Search for the cell housing the specified text and yield its [x, y] center coordinate. 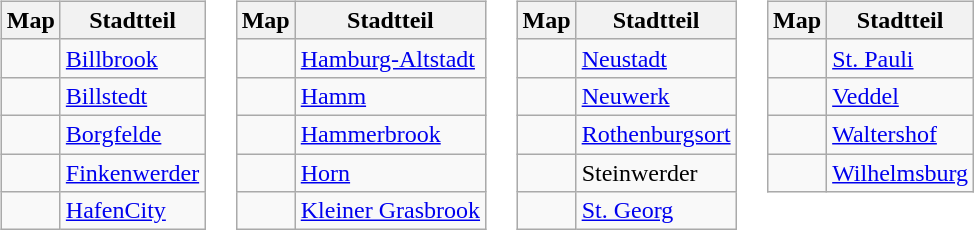
Neuwerk [656, 96]
Wilhelmsburg [900, 173]
Finkenwerder [132, 173]
Hammerbrook [390, 134]
Billbrook [132, 58]
Hamburg-Altstadt [390, 58]
Kleiner Grasbrook [390, 211]
Billstedt [132, 96]
St. Pauli [900, 58]
Waltershof [900, 134]
Hamm [390, 96]
Steinwerder [656, 173]
Veddel [900, 96]
Neustadt [656, 58]
St. Georg [656, 211]
Borgfelde [132, 134]
HafenCity [132, 211]
Horn [390, 173]
Rothenburgsort [656, 134]
